From the cell containing the given text, extract its center point as (X, Y) coordinate. 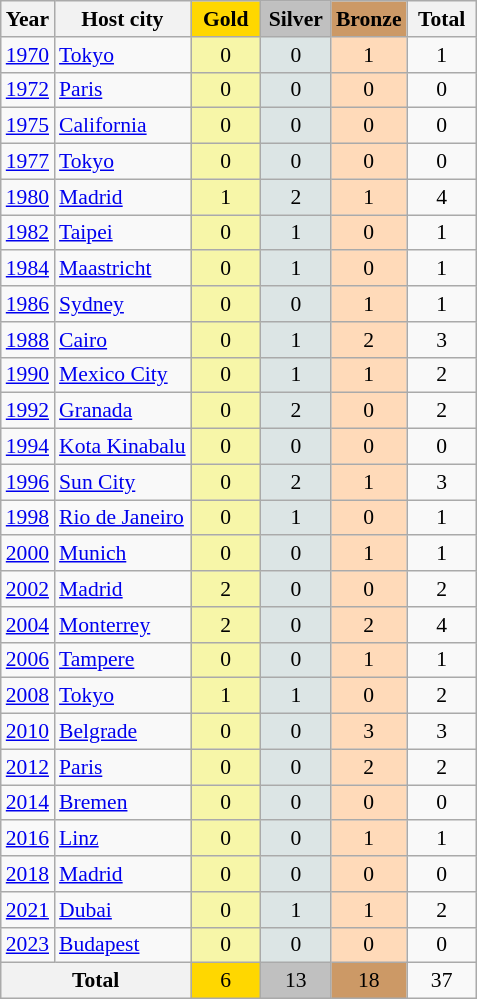
Host city (122, 19)
Maastricht (122, 269)
6 (226, 981)
1998 (28, 518)
37 (442, 981)
Sun City (122, 482)
Monterrey (122, 625)
1992 (28, 411)
2023 (28, 945)
Year (28, 19)
1990 (28, 375)
18 (369, 981)
2021 (28, 910)
1988 (28, 340)
2012 (28, 767)
2014 (28, 803)
1970 (28, 55)
2008 (28, 696)
Taipei (122, 233)
Bronze (369, 19)
Munich (122, 554)
Cairo (122, 340)
Budapest (122, 945)
2004 (28, 625)
2016 (28, 839)
1994 (28, 447)
1982 (28, 233)
Mexico City (122, 375)
1980 (28, 197)
Tampere (122, 660)
1986 (28, 304)
2002 (28, 589)
1972 (28, 90)
1984 (28, 269)
Bremen (122, 803)
Kota Kinabalu (122, 447)
Belgrade (122, 732)
2000 (28, 554)
1977 (28, 162)
2010 (28, 732)
California (122, 126)
1996 (28, 482)
Silver (296, 19)
2006 (28, 660)
Linz (122, 839)
13 (296, 981)
Gold (226, 19)
Rio de Janeiro (122, 518)
1975 (28, 126)
Dubai (122, 910)
2018 (28, 874)
Sydney (122, 304)
Granada (122, 411)
